Detect which cell encompasses the target text, then output its [X, Y] center coordinate. 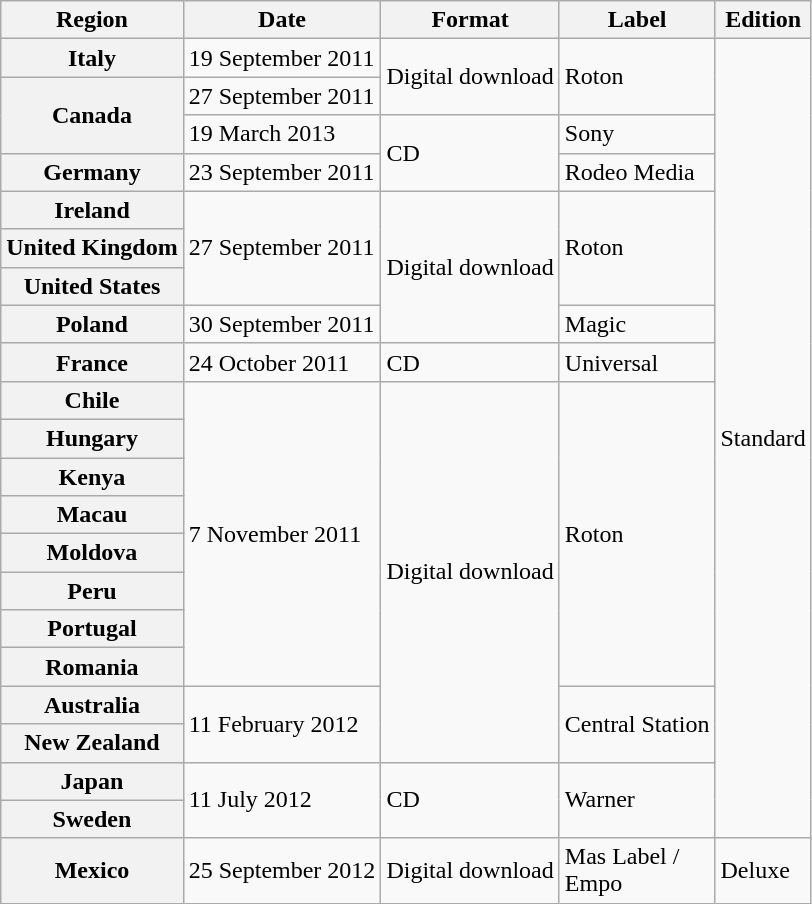
United States [92, 286]
Edition [763, 20]
Central Station [637, 724]
7 November 2011 [282, 533]
11 February 2012 [282, 724]
Moldova [92, 553]
New Zealand [92, 743]
Australia [92, 705]
Magic [637, 324]
United Kingdom [92, 248]
France [92, 362]
19 September 2011 [282, 58]
Deluxe [763, 870]
Region [92, 20]
Portugal [92, 629]
Germany [92, 172]
Japan [92, 781]
25 September 2012 [282, 870]
Sony [637, 134]
11 July 2012 [282, 800]
24 October 2011 [282, 362]
Romania [92, 667]
Kenya [92, 477]
Canada [92, 115]
Universal [637, 362]
Sweden [92, 819]
Mas Label / Empo [637, 870]
23 September 2011 [282, 172]
Macau [92, 515]
19 March 2013 [282, 134]
Ireland [92, 210]
30 September 2011 [282, 324]
Rodeo Media [637, 172]
Date [282, 20]
Peru [92, 591]
Chile [92, 400]
Mexico [92, 870]
Hungary [92, 438]
Format [470, 20]
Standard [763, 438]
Poland [92, 324]
Label [637, 20]
Warner [637, 800]
Italy [92, 58]
